Scan for the cell matching the given text and deliver its [X, Y] coordinate at center. 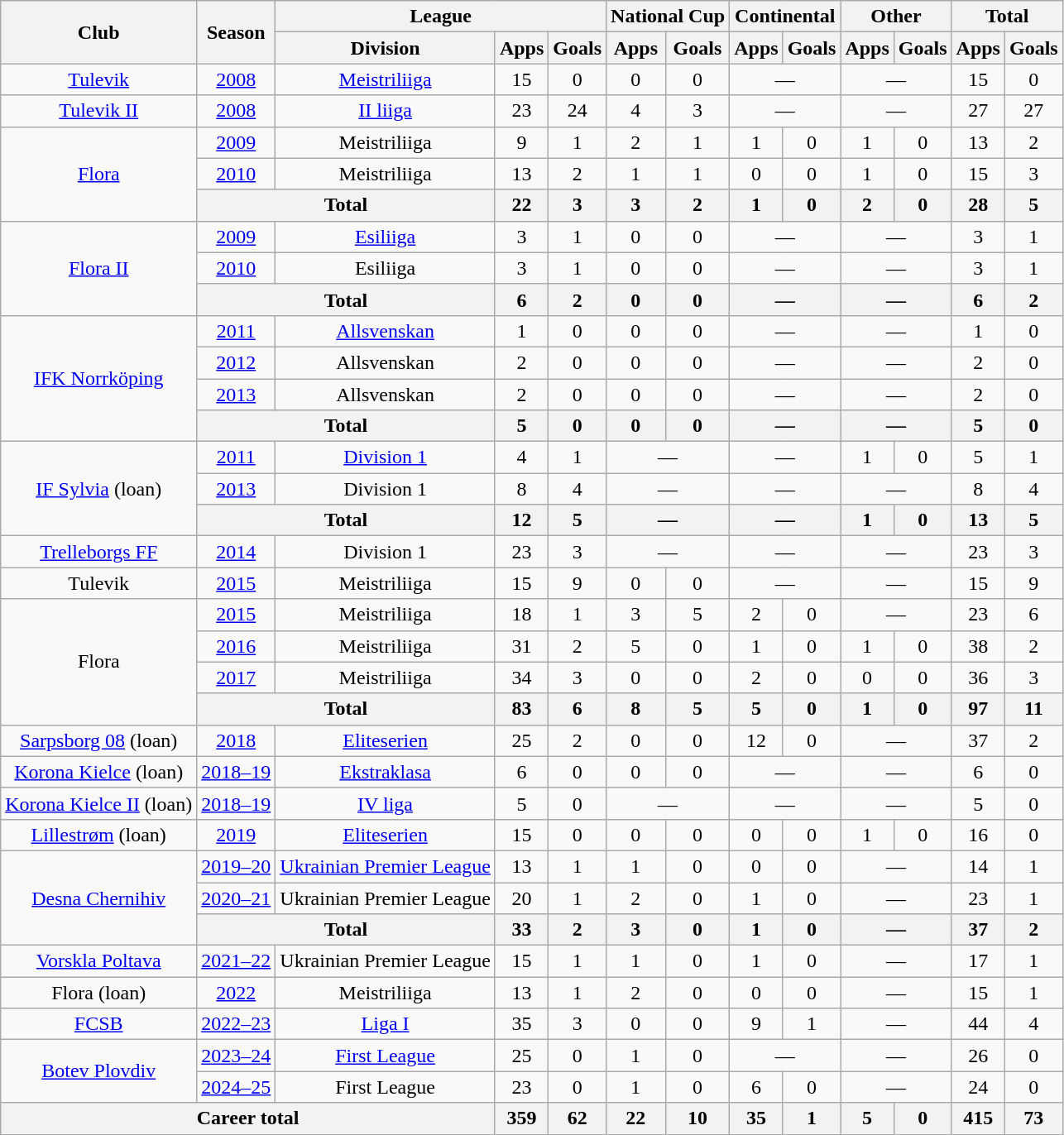
26 [978, 1056]
2024–25 [237, 1087]
10 [697, 1118]
Botev Plovdiv [99, 1071]
Vorskla Poltava [99, 961]
Career total [248, 1118]
16 [978, 835]
IFK Norrköping [99, 378]
31 [521, 646]
Trelleborgs FF [99, 552]
2016 [237, 646]
Tulevik II [99, 111]
Ekstraklasa [386, 772]
2014 [237, 552]
Continental [785, 17]
359 [521, 1118]
34 [521, 678]
83 [521, 709]
17 [978, 961]
Flora II [99, 268]
2020–21 [237, 898]
Flora (loan) [99, 993]
36 [978, 678]
33 [521, 930]
2017 [237, 678]
Korona Kielce II (loan) [99, 803]
28 [978, 205]
2019–20 [237, 866]
11 [1033, 709]
44 [978, 1024]
Division [386, 48]
Korona Kielce (loan) [99, 772]
62 [578, 1118]
14 [978, 866]
73 [1033, 1118]
2022–23 [237, 1024]
FCSB [99, 1024]
2012 [237, 362]
Season [237, 32]
2018 [237, 740]
2023–24 [237, 1056]
Other [896, 17]
97 [978, 709]
20 [521, 898]
Lillestrøm (loan) [99, 835]
IV liga [386, 803]
18 [521, 615]
IF Sylvia (loan) [99, 489]
2022 [237, 993]
II liiga [386, 111]
National Cup [669, 17]
415 [978, 1118]
2021–22 [237, 961]
Sarpsborg 08 (loan) [99, 740]
38 [978, 646]
Club [99, 32]
League [441, 17]
Desna Chernihiv [99, 898]
Liga I [386, 1024]
2019 [237, 835]
